Locate the cell with the specified text and output its [X, Y] center coordinate. 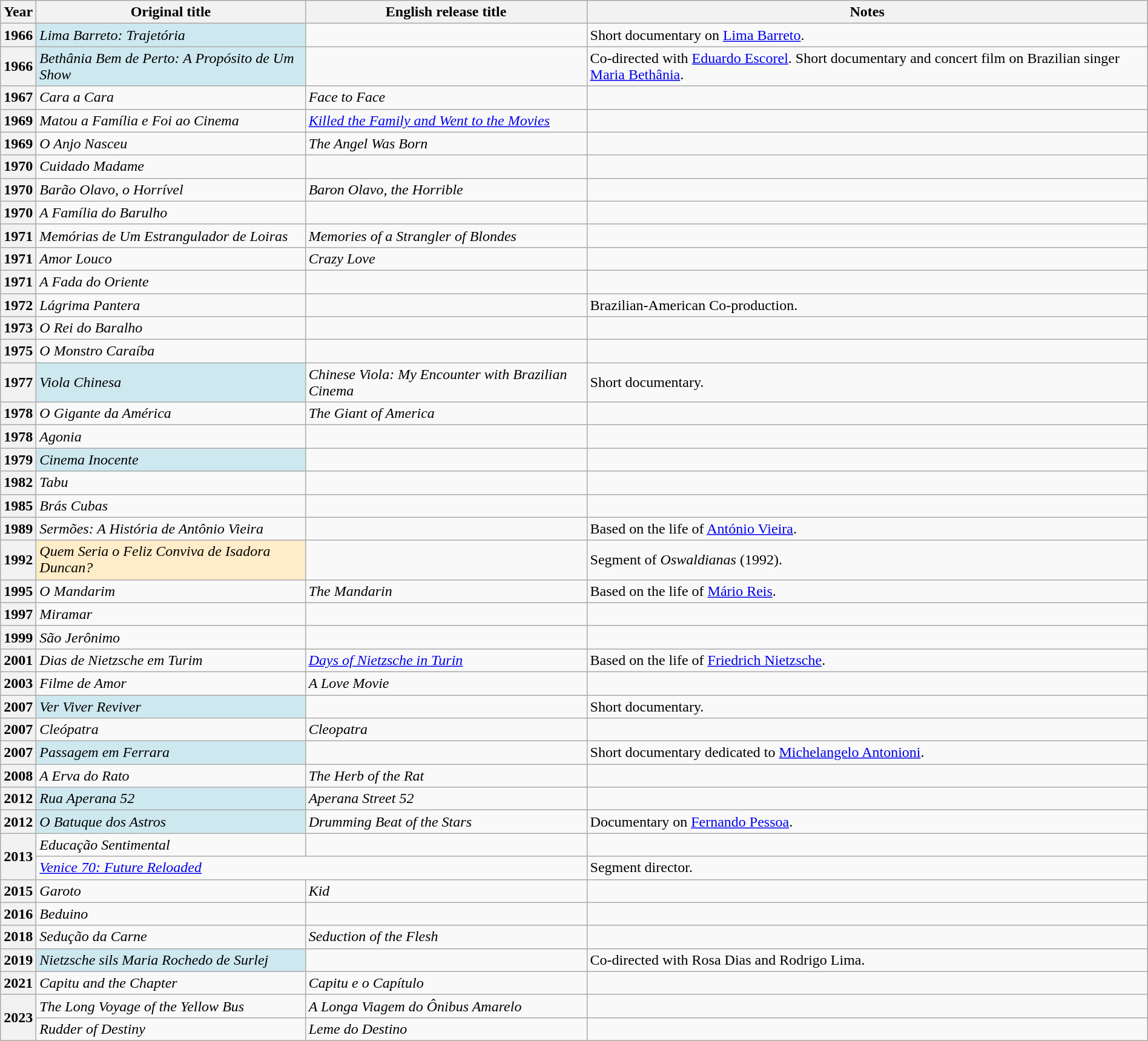
Beduino [171, 914]
1999 [18, 637]
Year [18, 12]
Filme de Amor [171, 683]
Co-directed with Rosa Dias and Rodrigo Lima. [867, 960]
Amor Louco [171, 259]
2015 [18, 891]
Bethânia Bem de Perto: A Propósito de Um Show [171, 67]
Segment director. [867, 868]
Rudder of Destiny [171, 1029]
Capitu and the Chapter [171, 983]
Tabu [171, 483]
Based on the life of Mário Reis. [867, 591]
A Longa Viagem do Ônibus Amarelo [446, 1006]
Baron Olavo, the Horrible [446, 190]
Short documentary on Lima Barreto. [867, 35]
The Long Voyage of the Yellow Bus [171, 1006]
1995 [18, 591]
Brazilian-American Co-production. [867, 305]
Based on the life of Friedrich Nietzsche. [867, 660]
Based on the life of António Vieira. [867, 529]
Viola Chinesa [171, 383]
Drumming Beat of the Stars [446, 822]
Cleopatra [446, 730]
O Batuque dos Astros [171, 822]
O Anjo Nasceu [171, 144]
Brás Cubas [171, 506]
Seduction of the Flesh [446, 937]
Leme do Destino [446, 1029]
Lima Barreto: Trajetória [171, 35]
A Fada do Oriente [171, 282]
1975 [18, 351]
2008 [18, 776]
1967 [18, 97]
São Jerônimo [171, 637]
Chinese Viola: My Encounter with Brazilian Cinema [446, 383]
2019 [18, 960]
A Erva do Rato [171, 776]
Miramar [171, 614]
Days of Nietzsche in Turin [446, 660]
Sermões: A História de Antônio Vieira [171, 529]
Crazy Love [446, 259]
1973 [18, 328]
2013 [18, 856]
Cleópatra [171, 730]
Notes [867, 12]
The Angel Was Born [446, 144]
2016 [18, 914]
2021 [18, 983]
Documentary on Fernando Pessoa. [867, 822]
1979 [18, 460]
2023 [18, 1017]
Ver Viver Reviver [171, 707]
Dias de Nietzsche em Turim [171, 660]
Lágrima Pantera [171, 305]
Educação Sentimental [171, 845]
Capitu e o Capítulo [446, 983]
Cara a Cara [171, 97]
1985 [18, 506]
Memories of a Strangler of Blondes [446, 236]
Cinema Inocente [171, 460]
1989 [18, 529]
2003 [18, 683]
Co-directed with Eduardo Escorel. Short documentary and concert film on Brazilian singer Maria Bethânia. [867, 67]
Garoto [171, 891]
Cuidado Madame [171, 167]
1992 [18, 560]
2018 [18, 937]
Venice 70: Future Reloaded [311, 868]
Short documentary dedicated to Michelangelo Antonioni. [867, 753]
Original title [171, 12]
O Rei do Baralho [171, 328]
Segment of Oswaldianas (1992). [867, 560]
O Gigante da América [171, 414]
1977 [18, 383]
2001 [18, 660]
Passagem em Ferrara [171, 753]
O Mandarim [171, 591]
Quem Seria o Feliz Conviva de Isadora Duncan? [171, 560]
Barão Olavo, o Horrível [171, 190]
1997 [18, 614]
Matou a Família e Foi ao Cinema [171, 121]
Sedução da Carne [171, 937]
Aperana Street 52 [446, 799]
Kid [446, 891]
O Monstro Caraíba [171, 351]
1972 [18, 305]
Face to Face [446, 97]
Rua Aperana 52 [171, 799]
The Giant of America [446, 414]
A Love Movie [446, 683]
1982 [18, 483]
A Família do Barulho [171, 213]
Agonia [171, 437]
Memórias de Um Estrangulador de Loiras [171, 236]
The Mandarin [446, 591]
The Herb of the Rat [446, 776]
English release title [446, 12]
Nietzsche sils Maria Rochedo de Surlej [171, 960]
Killed the Family and Went to the Movies [446, 121]
